For the text-containing cell, return its midpoint in [x, y] coordinate format. 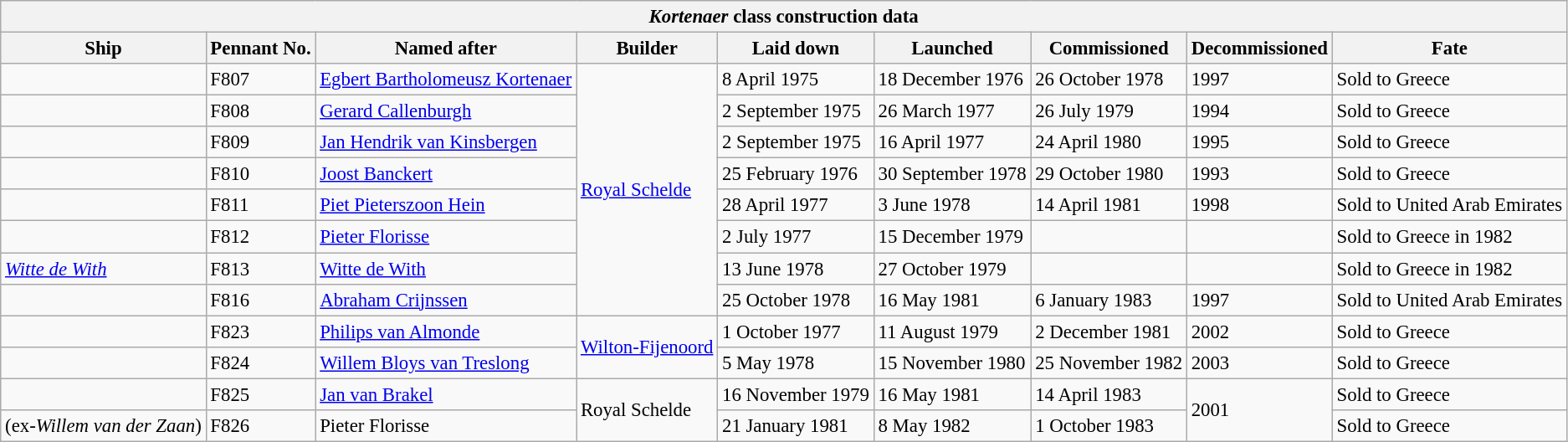
F813 [261, 269]
26 October 1978 [1109, 80]
21 January 1981 [796, 426]
25 October 1978 [796, 300]
Laid down [796, 49]
Decommissioned [1259, 49]
1993 [1259, 174]
2 July 1977 [796, 237]
Fate [1449, 49]
2001 [1259, 410]
14 April 1983 [1109, 394]
F809 [261, 142]
Ship [104, 49]
8 May 1982 [952, 426]
F810 [261, 174]
16 November 1979 [796, 394]
15 November 1980 [952, 362]
24 April 1980 [1109, 142]
F807 [261, 80]
Jan van Brakel [446, 394]
6 January 1983 [1109, 300]
2002 [1259, 331]
(ex-Willem van der Zaan) [104, 426]
1 October 1977 [796, 331]
1995 [1259, 142]
F825 [261, 394]
14 April 1981 [1109, 205]
27 October 1979 [952, 269]
Commissioned [1109, 49]
Launched [952, 49]
F811 [261, 205]
Abraham Crijnssen [446, 300]
2003 [1259, 362]
29 October 1980 [1109, 174]
16 April 1977 [952, 142]
13 June 1978 [796, 269]
Piet Pieterszoon Hein [446, 205]
15 December 1979 [952, 237]
8 April 1975 [796, 80]
30 September 1978 [952, 174]
28 April 1977 [796, 205]
F808 [261, 111]
F816 [261, 300]
2 December 1981 [1109, 331]
Wilton-Fijenoord [648, 347]
Willem Bloys van Treslong [446, 362]
F824 [261, 362]
26 March 1977 [952, 111]
25 February 1976 [796, 174]
5 May 1978 [796, 362]
18 December 1976 [952, 80]
25 November 1982 [1109, 362]
Gerard Callenburgh [446, 111]
Kortenaer class construction data [784, 17]
Jan Hendrik van Kinsbergen [446, 142]
Egbert Bartholomeusz Kortenaer [446, 80]
Philips van Almonde [446, 331]
3 June 1978 [952, 205]
1994 [1259, 111]
Builder [648, 49]
F823 [261, 331]
Pennant No. [261, 49]
F812 [261, 237]
Joost Banckert [446, 174]
Named after [446, 49]
F826 [261, 426]
1998 [1259, 205]
1 October 1983 [1109, 426]
26 July 1979 [1109, 111]
11 August 1979 [952, 331]
